Output the [x, y] coordinate of the center of the cell containing the given text.  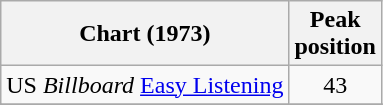
Chart (1973) [145, 34]
Peakposition [335, 34]
43 [335, 85]
US Billboard Easy Listening [145, 85]
